Return the [x, y] coordinate for the center point of the cell that contains the specified text.  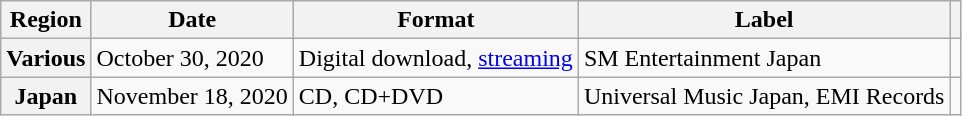
Date [192, 20]
November 18, 2020 [192, 96]
Digital download, streaming [436, 58]
October 30, 2020 [192, 58]
Universal Music Japan, EMI Records [764, 96]
Format [436, 20]
Japan [46, 96]
CD, CD+DVD [436, 96]
Region [46, 20]
Label [764, 20]
Various [46, 58]
SM Entertainment Japan [764, 58]
